Output the [X, Y] coordinate of the center of the cell containing the given text.  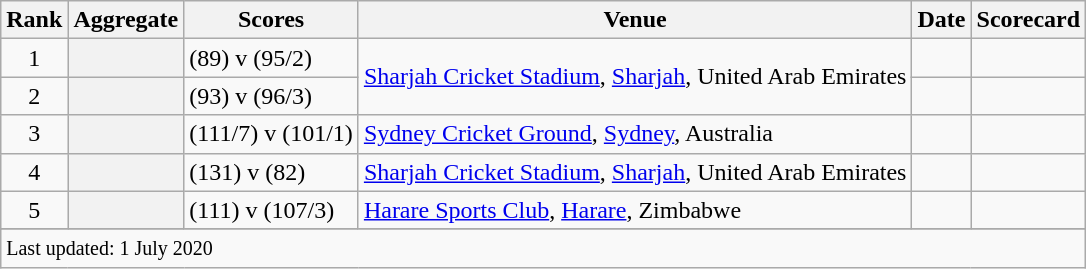
(131) v (82) [272, 172]
Scorecard [1028, 20]
3 [34, 134]
Date [942, 20]
Sydney Cricket Ground, Sydney, Australia [635, 134]
1 [34, 58]
5 [34, 210]
Scores [272, 20]
Aggregate [126, 20]
(111/7) v (101/1) [272, 134]
Rank [34, 20]
(89) v (95/2) [272, 58]
Venue [635, 20]
(93) v (96/3) [272, 96]
Harare Sports Club, Harare, Zimbabwe [635, 210]
Last updated: 1 July 2020 [544, 248]
2 [34, 96]
4 [34, 172]
(111) v (107/3) [272, 210]
